Locate the cell with the specified text and output its [X, Y] center coordinate. 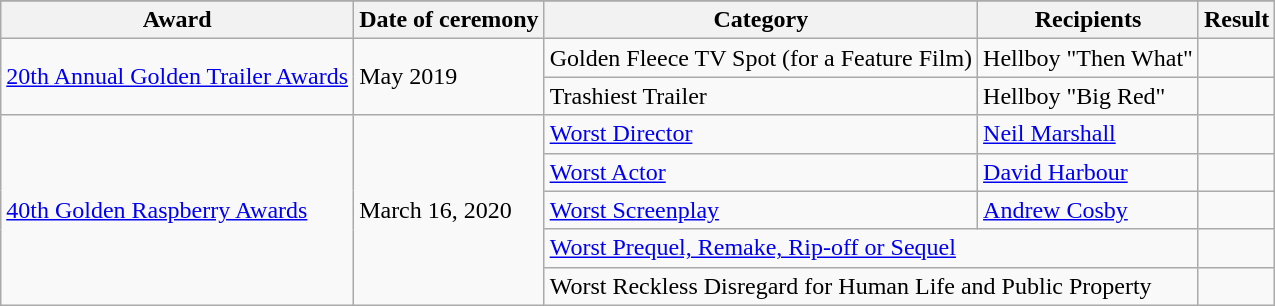
Golden Fleece TV Spot (for a Feature Film) [760, 58]
Trashiest Trailer [760, 96]
Category [760, 20]
March 16, 2020 [450, 210]
Hellboy "Big Red" [1088, 96]
Worst Director [760, 134]
Neil Marshall [1088, 134]
Hellboy "Then What" [1088, 58]
Recipients [1088, 20]
Date of ceremony [450, 20]
Worst Prequel, Remake, Rip-off or Sequel [871, 248]
Award [178, 20]
Andrew Cosby [1088, 210]
Worst Screenplay [760, 210]
Worst Actor [760, 172]
Worst Reckless Disregard for Human Life and Public Property [871, 286]
40th Golden Raspberry Awards [178, 210]
20th Annual Golden Trailer Awards [178, 77]
David Harbour [1088, 172]
May 2019 [450, 77]
Result [1236, 20]
